Return the (X, Y) coordinate for the center point of the cell that contains the specified text.  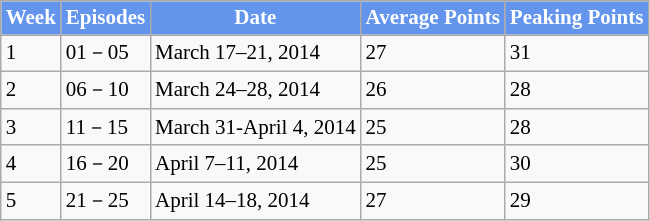
3 (31, 126)
01－05 (106, 54)
March 31-April 4, 2014 (256, 126)
Week (31, 18)
Episodes (106, 18)
April 7–11, 2014 (256, 164)
31 (577, 54)
16－20 (106, 164)
26 (433, 90)
21－25 (106, 200)
30 (577, 164)
March 17–21, 2014 (256, 54)
5 (31, 200)
4 (31, 164)
1 (31, 54)
06－10 (106, 90)
April 14–18, 2014 (256, 200)
2 (31, 90)
Peaking Points (577, 18)
Date (256, 18)
29 (577, 200)
Average Points (433, 18)
March 24–28, 2014 (256, 90)
11－15 (106, 126)
